Locate the cell with the specified text and output its [x, y] center coordinate. 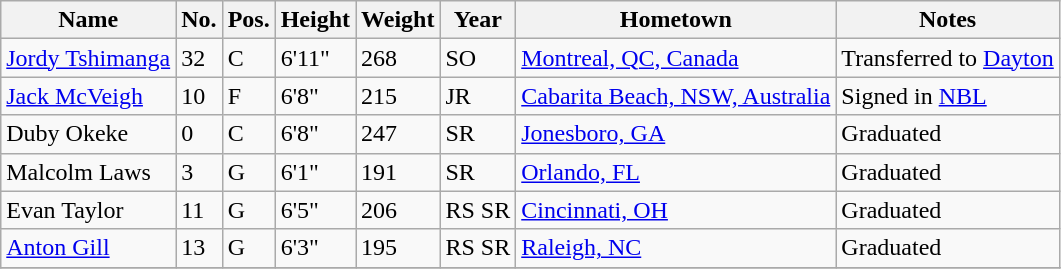
Pos. [248, 20]
Hometown [676, 20]
6'11" [315, 58]
Signed in NBL [948, 96]
Orlando, FL [676, 172]
Cabarita Beach, NSW, Australia [676, 96]
SO [478, 58]
13 [199, 248]
Weight [398, 20]
6'5" [315, 210]
195 [398, 248]
Malcolm Laws [88, 172]
Name [88, 20]
191 [398, 172]
Jordy Tshimanga [88, 58]
6'1" [315, 172]
0 [199, 134]
Year [478, 20]
3 [199, 172]
Height [315, 20]
268 [398, 58]
Anton Gill [88, 248]
F [248, 96]
Montreal, QC, Canada [676, 58]
Evan Taylor [88, 210]
Jack McVeigh [88, 96]
JR [478, 96]
247 [398, 134]
206 [398, 210]
Jonesboro, GA [676, 134]
6'3" [315, 248]
11 [199, 210]
Transferred to Dayton [948, 58]
Notes [948, 20]
32 [199, 58]
Raleigh, NC [676, 248]
Cincinnati, OH [676, 210]
Duby Okeke [88, 134]
10 [199, 96]
No. [199, 20]
215 [398, 96]
